Locate the cell with the specified text and output its [x, y] center coordinate. 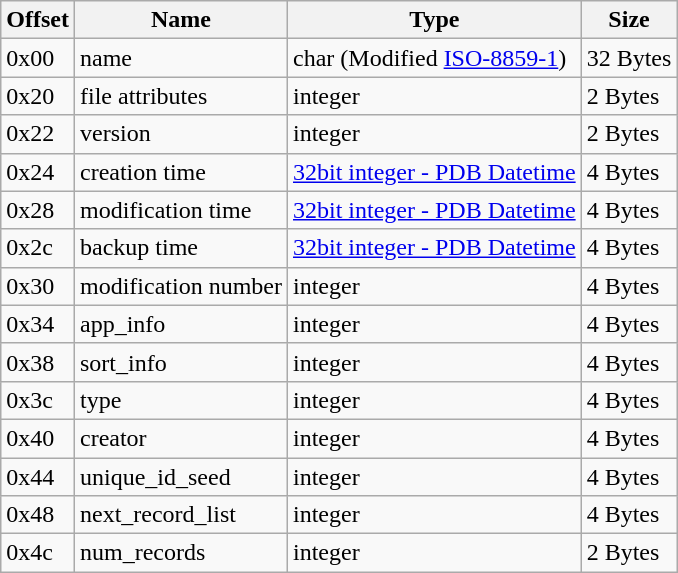
Offset [38, 20]
0x40 [38, 438]
num_records [180, 553]
0x20 [38, 96]
creator [180, 438]
version [180, 134]
0x00 [38, 58]
0x22 [38, 134]
0x4c [38, 553]
0x28 [38, 210]
next_record_list [180, 515]
Name [180, 20]
type [180, 400]
0x34 [38, 324]
backup time [180, 248]
Type [434, 20]
modification time [180, 210]
sort_info [180, 362]
name [180, 58]
modification number [180, 286]
0x44 [38, 477]
0x38 [38, 362]
creation time [180, 172]
app_info [180, 324]
file attributes [180, 96]
0x24 [38, 172]
Size [629, 20]
unique_id_seed [180, 477]
0x30 [38, 286]
0x48 [38, 515]
32 Bytes [629, 58]
0x3c [38, 400]
char (Modified ISO-8859-1) [434, 58]
0x2c [38, 248]
